Locate the cell with the specified text and output its (X, Y) center coordinate. 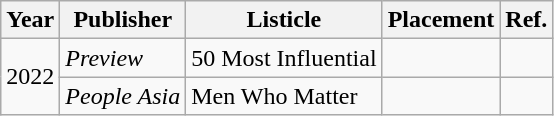
Ref. (526, 20)
Preview (123, 58)
People Asia (123, 96)
50 Most Influential (284, 58)
Year (30, 20)
2022 (30, 77)
Placement (441, 20)
Listicle (284, 20)
Publisher (123, 20)
Men Who Matter (284, 96)
